Extract the (x, y) coordinate from the center of the cell holding the provided text.  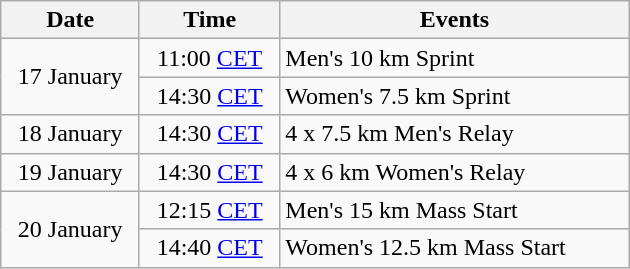
19 January (70, 172)
Time (209, 20)
12:15 CET (209, 210)
4 x 7.5 km Men's Relay (454, 134)
18 January (70, 134)
14:40 CET (209, 248)
Women's 7.5 km Sprint (454, 96)
Men's 15 km Mass Start (454, 210)
20 January (70, 229)
Events (454, 20)
Women's 12.5 km Mass Start (454, 248)
Men's 10 km Sprint (454, 58)
Date (70, 20)
4 x 6 km Women's Relay (454, 172)
17 January (70, 77)
11:00 CET (209, 58)
